Return the [X, Y] coordinate for the center point of the cell that contains the specified text.  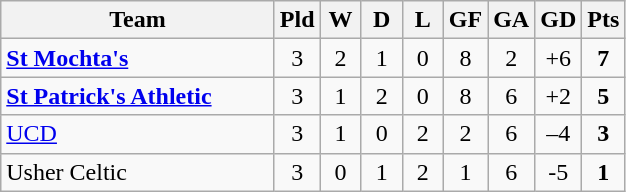
+6 [558, 58]
Pts [604, 20]
UCD [138, 134]
Team [138, 20]
+2 [558, 96]
W [340, 20]
Pld [297, 20]
GA [512, 20]
Usher Celtic [138, 172]
D [382, 20]
GD [558, 20]
–4 [558, 134]
GF [465, 20]
-5 [558, 172]
St Mochta's [138, 58]
L [422, 20]
5 [604, 96]
St Patrick's Athletic [138, 96]
7 [604, 58]
